Find where the given text appears and provide that cell's center as [x, y] coordinate. 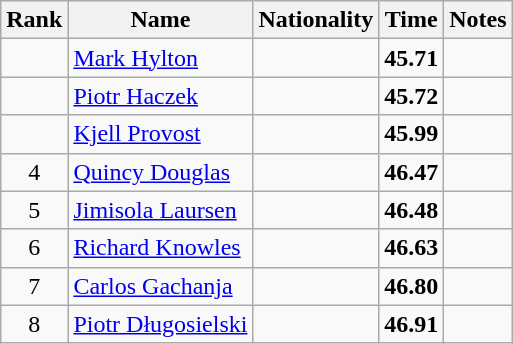
Rank [34, 20]
46.91 [412, 324]
45.99 [412, 134]
Carlos Gachanja [160, 286]
7 [34, 286]
4 [34, 172]
Jimisola Laursen [160, 210]
Notes [478, 20]
45.71 [412, 58]
Richard Knowles [160, 248]
Piotr Długosielski [160, 324]
Kjell Provost [160, 134]
5 [34, 210]
45.72 [412, 96]
Quincy Douglas [160, 172]
46.63 [412, 248]
46.48 [412, 210]
8 [34, 324]
Mark Hylton [160, 58]
Time [412, 20]
Piotr Haczek [160, 96]
46.47 [412, 172]
46.80 [412, 286]
Name [160, 20]
Nationality [316, 20]
6 [34, 248]
